Scan for the cell matching the given text and deliver its (x, y) coordinate at center. 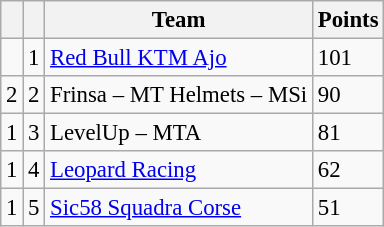
101 (348, 58)
3 (34, 133)
Team (179, 20)
4 (34, 170)
81 (348, 133)
90 (348, 95)
Leopard Racing (179, 170)
Frinsa – MT Helmets – MSi (179, 95)
51 (348, 208)
62 (348, 170)
5 (34, 208)
Points (348, 20)
Red Bull KTM Ajo (179, 58)
LevelUp – MTA (179, 133)
Sic58 Squadra Corse (179, 208)
